For the text-containing cell, return its midpoint in (x, y) coordinate format. 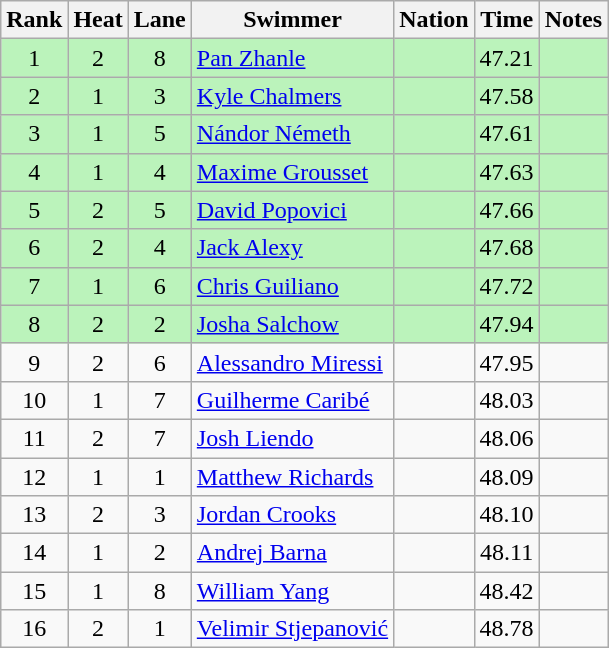
Josha Salchow (292, 324)
Nation (434, 20)
16 (34, 629)
47.21 (506, 58)
48.06 (506, 438)
Heat (98, 20)
48.42 (506, 591)
15 (34, 591)
Time (506, 20)
Velimir Stjepanović (292, 629)
Matthew Richards (292, 477)
12 (34, 477)
48.10 (506, 515)
Rank (34, 20)
47.61 (506, 134)
10 (34, 400)
11 (34, 438)
Chris Guiliano (292, 286)
William Yang (292, 591)
Jack Alexy (292, 248)
47.66 (506, 210)
Swimmer (292, 20)
47.63 (506, 172)
Andrej Barna (292, 553)
48.11 (506, 553)
Pan Zhanle (292, 58)
Maxime Grousset (292, 172)
David Popovici (292, 210)
Kyle Chalmers (292, 96)
47.95 (506, 362)
Josh Liendo (292, 438)
Nándor Németh (292, 134)
48.09 (506, 477)
14 (34, 553)
47.94 (506, 324)
48.78 (506, 629)
47.72 (506, 286)
47.58 (506, 96)
Lane (160, 20)
Alessandro Miressi (292, 362)
9 (34, 362)
13 (34, 515)
48.03 (506, 400)
Jordan Crooks (292, 515)
Guilherme Caribé (292, 400)
Notes (573, 20)
47.68 (506, 248)
